Provide the (x, y) coordinate of the cell's center where the given text is located.  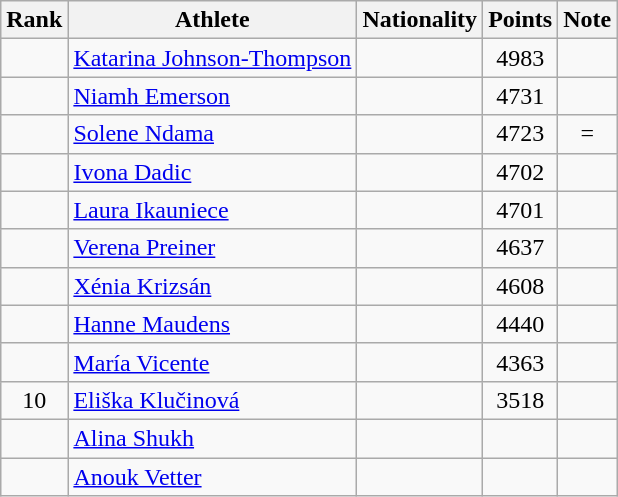
Rank (34, 20)
3518 (520, 400)
10 (34, 400)
= (588, 134)
Note (588, 20)
4608 (520, 286)
4723 (520, 134)
Alina Shukh (212, 438)
Eliška Klučinová (212, 400)
4702 (520, 172)
4701 (520, 210)
Xénia Krizsán (212, 286)
Laura Ikauniece (212, 210)
María Vicente (212, 362)
Hanne Maudens (212, 324)
4363 (520, 362)
Katarina Johnson-Thompson (212, 58)
Athlete (212, 20)
Solene Ndama (212, 134)
4983 (520, 58)
4731 (520, 96)
Verena Preiner (212, 248)
Points (520, 20)
Niamh Emerson (212, 96)
Ivona Dadic (212, 172)
4637 (520, 248)
Nationality (420, 20)
4440 (520, 324)
Anouk Vetter (212, 477)
